Identify which cell holds the provided text, then report its (X, Y) central coordinate. 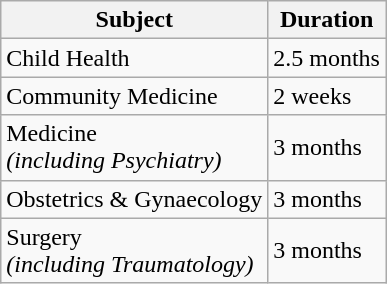
2.5 months (327, 58)
Duration (327, 20)
Community Medicine (134, 96)
Obstetrics & Gynaecology (134, 199)
2 weeks (327, 96)
Subject (134, 20)
Medicine(including Psychiatry) (134, 148)
Child Health (134, 58)
Surgery(including Traumatology) (134, 250)
